From the cell containing the given text, extract its center point as (X, Y) coordinate. 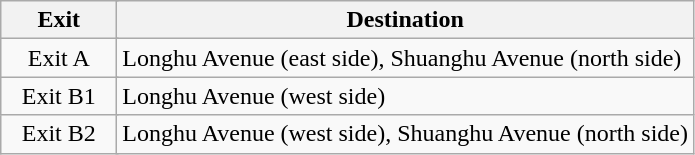
Longhu Avenue (east side), Shuanghu Avenue (north side) (406, 58)
Destination (406, 20)
Exit B2 (59, 134)
Exit B1 (59, 96)
Exit A (59, 58)
Longhu Avenue (west side) (406, 96)
Longhu Avenue (west side), Shuanghu Avenue (north side) (406, 134)
Exit (59, 20)
